Return (x, y) of the center of cell containing provided text 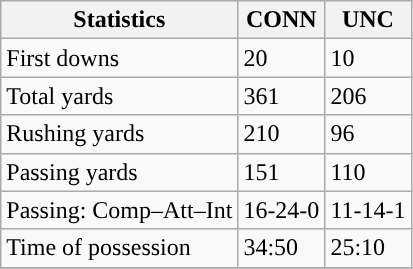
11-14-1 (368, 210)
Rushing yards (120, 134)
110 (368, 172)
361 (282, 96)
Passing: Comp–Att–Int (120, 210)
Passing yards (120, 172)
206 (368, 96)
20 (282, 58)
34:50 (282, 248)
Statistics (120, 20)
First downs (120, 58)
CONN (282, 20)
UNC (368, 20)
16-24-0 (282, 210)
25:10 (368, 248)
96 (368, 134)
210 (282, 134)
Time of possession (120, 248)
10 (368, 58)
151 (282, 172)
Total yards (120, 96)
